Identify which cell holds the provided text, then report its [X, Y] central coordinate. 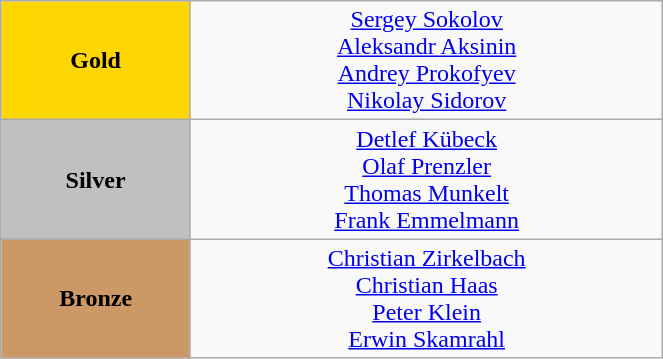
Detlef KübeckOlaf PrenzlerThomas MunkeltFrank Emmelmann [426, 180]
Bronze [96, 298]
Sergey SokolovAleksandr AksininAndrey ProkofyevNikolay Sidorov [426, 60]
Christian ZirkelbachChristian HaasPeter KleinErwin Skamrahl [426, 298]
Silver [96, 180]
Gold [96, 60]
